Find where the given text appears and provide that cell's center as (x, y) coordinate. 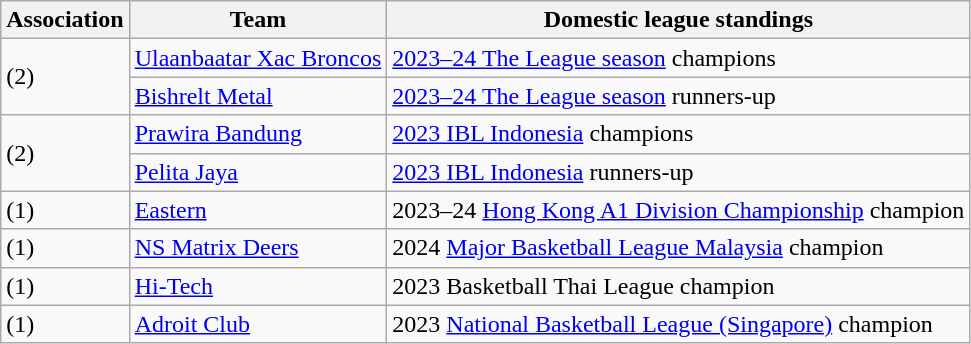
Hi-Tech (258, 286)
Pelita Jaya (258, 172)
Team (258, 20)
2023–24 The League season champions (678, 58)
2023 IBL Indonesia champions (678, 134)
2023–24 Hong Kong A1 Division Championship champion (678, 210)
Association (65, 20)
2023 IBL Indonesia runners-up (678, 172)
2024 Major Basketball League Malaysia champion (678, 248)
Adroit Club (258, 324)
2023–24 The League season runners-up (678, 96)
2023 Basketball Thai League champion (678, 286)
Ulaanbaatar Xac Broncos (258, 58)
Domestic league standings (678, 20)
2023 National Basketball League (Singapore) champion (678, 324)
NS Matrix Deers (258, 248)
Prawira Bandung (258, 134)
Eastern (258, 210)
Bishrelt Metal (258, 96)
